Locate the cell with the specified text and output its (X, Y) center coordinate. 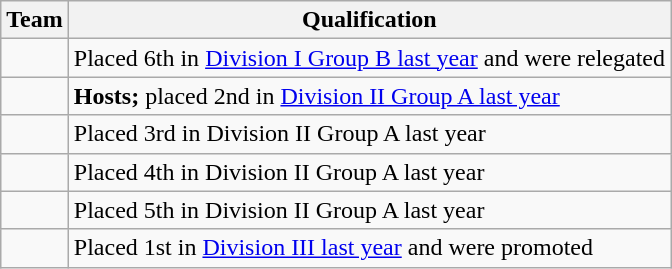
Placed 5th in Division II Group A last year (369, 210)
Team (35, 20)
Placed 4th in Division II Group A last year (369, 172)
Hosts; placed 2nd in Division II Group A last year (369, 96)
Placed 3rd in Division II Group A last year (369, 134)
Placed 6th in Division I Group B last year and were relegated (369, 58)
Placed 1st in Division III last year and were promoted (369, 248)
Qualification (369, 20)
